For the text-containing cell, return its midpoint in [x, y] coordinate format. 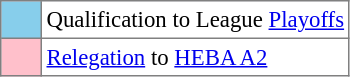
Relegation to HEBA A2 [195, 57]
Qualification to League Playoffs [195, 20]
